Return [X, Y] of the center of cell containing provided text 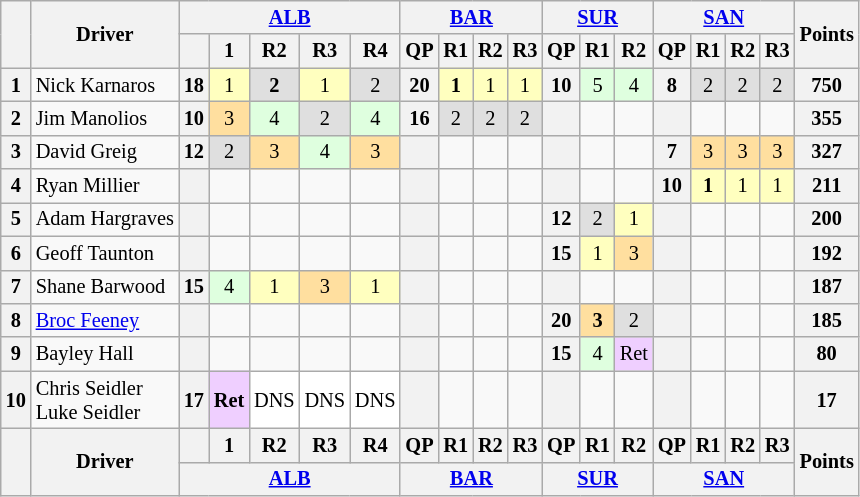
Geoff Taunton [105, 253]
Jim Manolios [105, 118]
211 [827, 186]
Broc Feeney [105, 320]
192 [827, 253]
Chris Seidler Luke Seidler [105, 400]
Adam Hargraves [105, 219]
9 [16, 354]
Bayley Hall [105, 354]
16 [419, 118]
18 [194, 85]
750 [827, 85]
80 [827, 354]
David Greig [105, 152]
6 [16, 253]
327 [827, 152]
200 [827, 219]
Shane Barwood [105, 287]
187 [827, 287]
355 [827, 118]
185 [827, 320]
Nick Karnaros [105, 85]
Ryan Millier [105, 186]
